Detect which cell encompasses the target text, then output its [x, y] center coordinate. 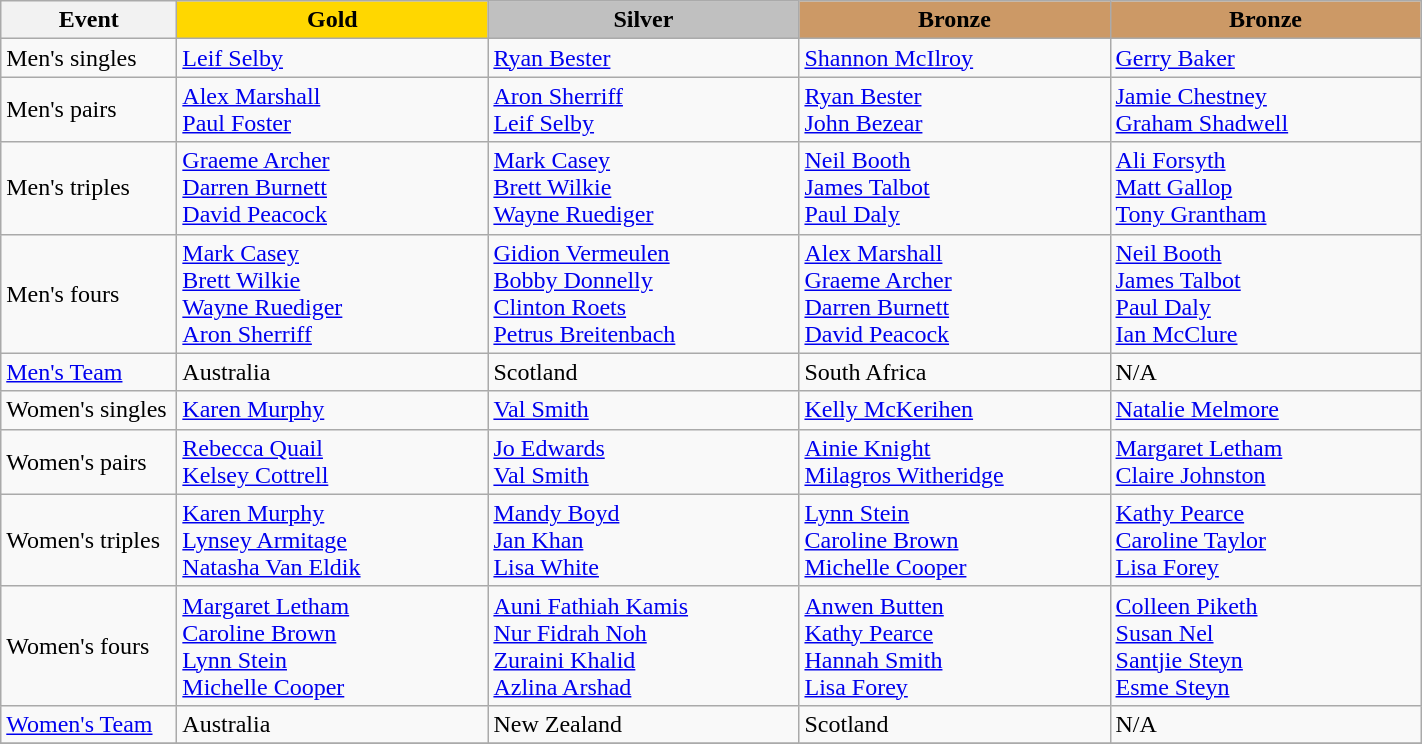
Mark Casey Brett Wilkie Wayne Ruediger [644, 188]
Men's Team [89, 372]
Neil Booth James Talbot Paul Daly Ian McClure [1266, 294]
Natalie Melmore [1266, 410]
Women's triples [89, 540]
Women's Team [89, 724]
Ryan Bester [644, 58]
Leif Selby [332, 58]
Ryan Bester John Bezear [954, 110]
Silver [644, 20]
Gidion Vermeulen Bobby Donnelly Clinton Roets Petrus Breitenbach [644, 294]
Mandy Boyd Jan Khan Lisa White [644, 540]
Women's pairs [89, 462]
Gold [332, 20]
Gerry Baker [1266, 58]
Alex Marshall Paul Foster [332, 110]
Margaret Letham Claire Johnston [1266, 462]
Event [89, 20]
Alex MarshallGraeme Archer Darren Burnett David Peacock [954, 294]
Women's fours [89, 646]
Jo Edwards Val Smith [644, 462]
Kelly McKerihen [954, 410]
Aron Sherriff Leif Selby [644, 110]
Ainie Knight Milagros Witheridge [954, 462]
Men's fours [89, 294]
Men's singles [89, 58]
Karen Murphy Lynsey Armitage Natasha Van Eldik [332, 540]
Kathy Pearce Caroline Taylor Lisa Forey [1266, 540]
Men's pairs [89, 110]
Auni Fathiah Kamis Nur Fidrah Noh Zuraini Khalid Azlina Arshad [644, 646]
Neil Booth James Talbot Paul Daly [954, 188]
Val Smith [644, 410]
Ali Forsyth Matt Gallop Tony Grantham [1266, 188]
Jamie Chestney Graham Shadwell [1266, 110]
Men's triples [89, 188]
Shannon McIlroy [954, 58]
Anwen Butten Kathy Pearce Hannah Smith Lisa Forey [954, 646]
Women's singles [89, 410]
New Zealand [644, 724]
South Africa [954, 372]
Rebecca Quail Kelsey Cottrell [332, 462]
Margaret Letham Caroline Brown Lynn Stein Michelle Cooper [332, 646]
Colleen Piketh Susan Nel Santjie Steyn Esme Steyn [1266, 646]
Mark Casey Brett Wilkie Wayne Ruediger Aron Sherriff [332, 294]
Karen Murphy [332, 410]
Graeme Archer Darren Burnett David Peacock [332, 188]
Lynn Stein Caroline Brown Michelle Cooper [954, 540]
